Identify which cell holds the provided text, then report its [x, y] central coordinate. 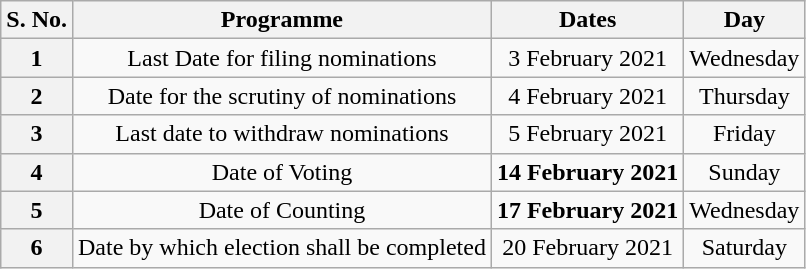
2 [37, 96]
Last Date for filing nominations [282, 58]
3 February 2021 [587, 58]
14 February 2021 [587, 172]
Friday [744, 134]
20 February 2021 [587, 248]
6 [37, 248]
1 [37, 58]
Day [744, 20]
Thursday [744, 96]
5 [37, 210]
4 [37, 172]
Date for the scrutiny of nominations [282, 96]
Last date to withdraw nominations [282, 134]
3 [37, 134]
Programme [282, 20]
17 February 2021 [587, 210]
Sunday [744, 172]
Date by which election shall be completed [282, 248]
Date of Voting [282, 172]
5 February 2021 [587, 134]
Dates [587, 20]
Saturday [744, 248]
4 February 2021 [587, 96]
S. No. [37, 20]
Date of Counting [282, 210]
